Locate the cell with the specified text and output its (X, Y) center coordinate. 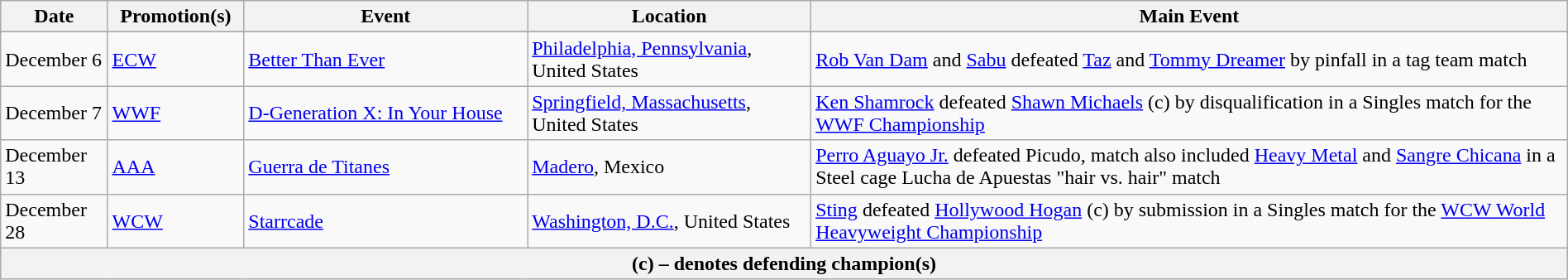
WCW (175, 220)
AAA (175, 167)
Madero, Mexico (670, 167)
Better Than Ever (385, 60)
Ken Shamrock defeated Shawn Michaels (c) by disqualification in a Singles match for the WWF Championship (1189, 113)
D-Generation X: In Your House (385, 113)
Rob Van Dam and Sabu defeated Taz and Tommy Dreamer by pinfall in a tag team match (1189, 60)
December 13 (55, 167)
WWF (175, 113)
Date (55, 17)
Philadelphia, Pennsylvania, United States (670, 60)
December 7 (55, 113)
Perro Aguayo Jr. defeated Picudo, match also included Heavy Metal and Sangre Chicana in a Steel cage Lucha de Apuestas "hair vs. hair" match (1189, 167)
December 28 (55, 220)
ECW (175, 60)
Main Event (1189, 17)
Guerra de Titanes (385, 167)
Promotion(s) (175, 17)
Springfield, Massachusetts, United States (670, 113)
Location (670, 17)
Event (385, 17)
December 6 (55, 60)
Starrcade (385, 220)
Sting defeated Hollywood Hogan (c) by submission in a Singles match for the WCW World Heavyweight Championship (1189, 220)
Washington, D.C., United States (670, 220)
(c) – denotes defending champion(s) (784, 263)
